Scan for the cell matching the given text and deliver its (X, Y) coordinate at center. 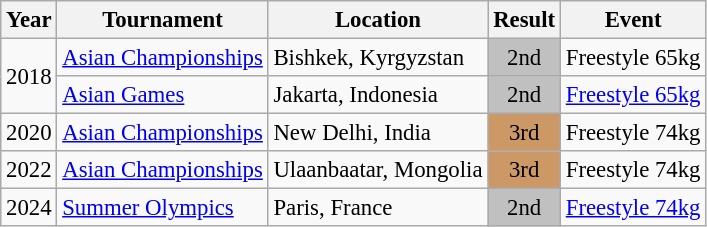
Asian Games (162, 95)
Bishkek, Kyrgyzstan (378, 58)
Jakarta, Indonesia (378, 95)
New Delhi, India (378, 133)
Summer Olympics (162, 208)
2020 (29, 133)
2018 (29, 76)
Year (29, 20)
Location (378, 20)
Ulaanbaatar, Mongolia (378, 170)
2022 (29, 170)
Result (524, 20)
Tournament (162, 20)
Event (632, 20)
2024 (29, 208)
Paris, France (378, 208)
